For the text-containing cell, return its midpoint in (X, Y) coordinate format. 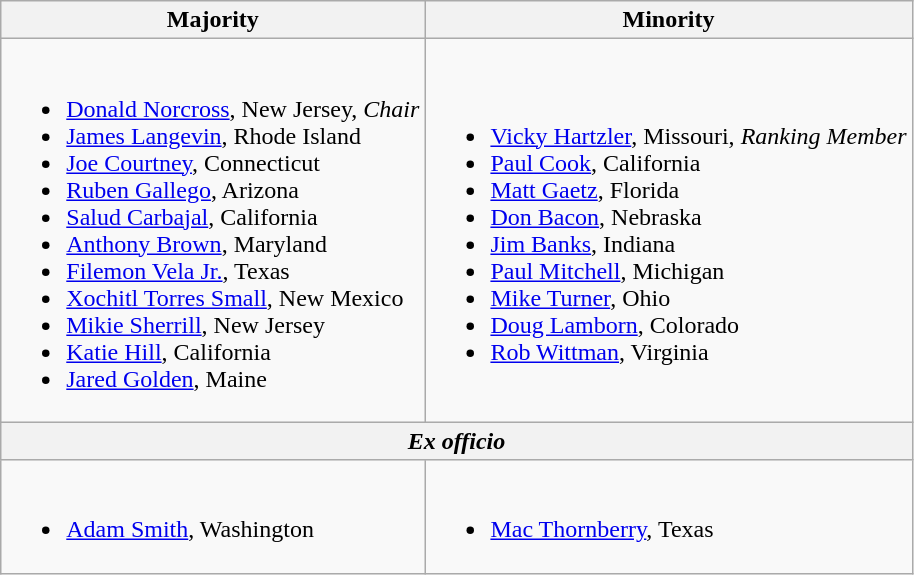
Adam Smith, Washington (213, 516)
Ex officio (456, 441)
Minority (668, 20)
Mac Thornberry, Texas (668, 516)
Majority (213, 20)
